Locate the cell with the specified text and output its (X, Y) center coordinate. 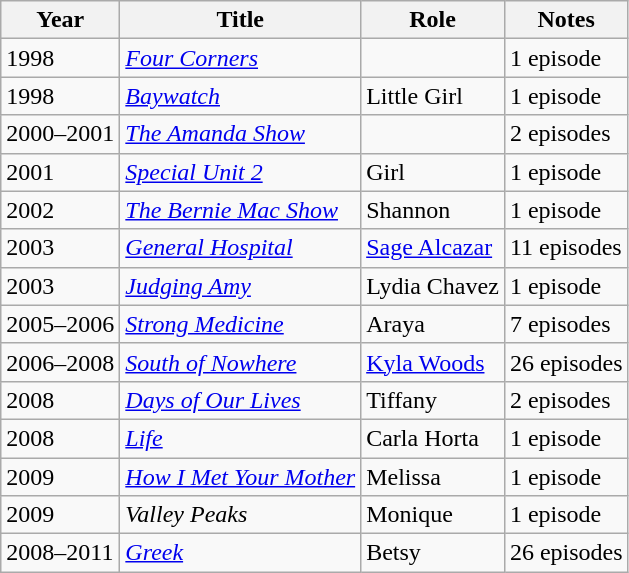
Valley Peaks (240, 515)
Lydia Chavez (433, 286)
How I Met Your Mother (240, 477)
Betsy (433, 553)
Title (240, 20)
Baywatch (240, 96)
South of Nowhere (240, 362)
2005–2006 (60, 324)
The Amanda Show (240, 134)
Special Unit 2 (240, 172)
Days of Our Lives (240, 400)
2008–2011 (60, 553)
Judging Amy (240, 286)
2006–2008 (60, 362)
Strong Medicine (240, 324)
Notes (566, 20)
2000–2001 (60, 134)
Shannon (433, 210)
Life (240, 438)
Araya (433, 324)
Kyla Woods (433, 362)
2002 (60, 210)
Role (433, 20)
Monique (433, 515)
The Bernie Mac Show (240, 210)
Girl (433, 172)
Year (60, 20)
Greek (240, 553)
Melissa (433, 477)
Tiffany (433, 400)
7 episodes (566, 324)
Sage Alcazar (433, 248)
Little Girl (433, 96)
General Hospital (240, 248)
2001 (60, 172)
Carla Horta (433, 438)
Four Corners (240, 58)
11 episodes (566, 248)
